Capture the cell that displays the provided text and extract its (X, Y) central coordinate. 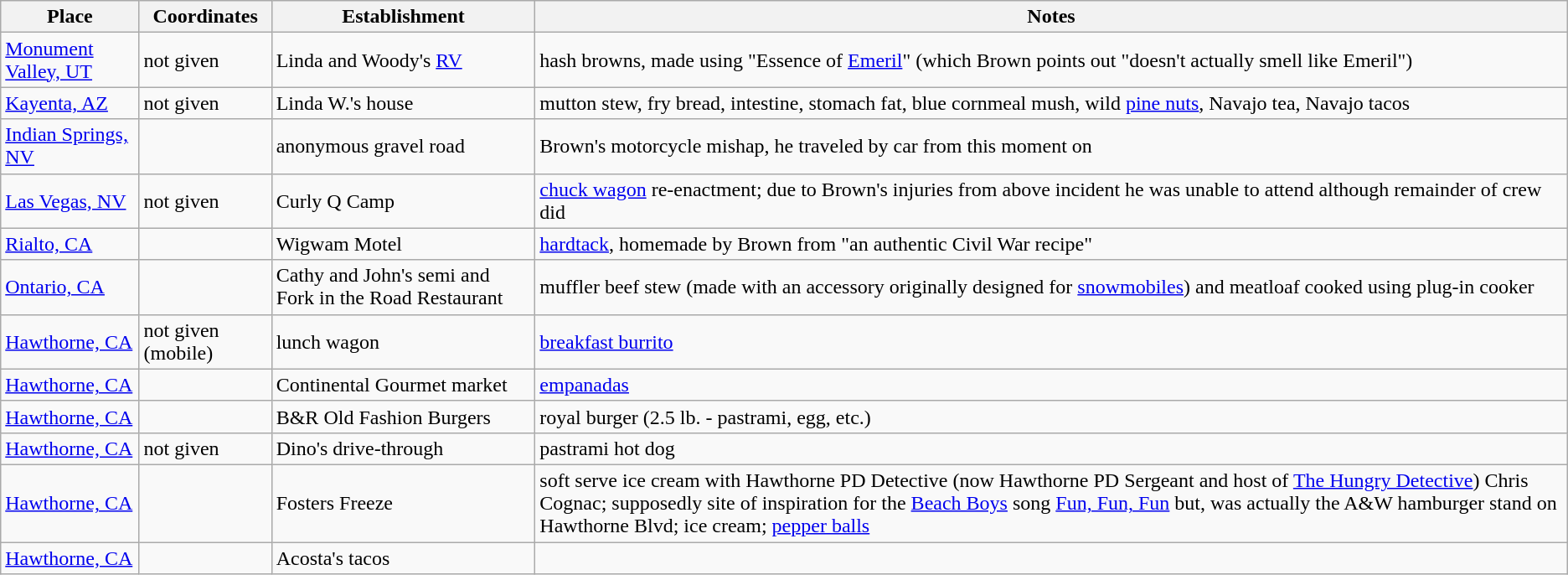
Establishment (404, 17)
Dino's drive-through (404, 448)
hardtack, homemade by Brown from "an authentic Civil War recipe" (1051, 244)
Cathy and John's semi and Fork in the Road Restaurant (404, 287)
Notes (1051, 17)
Indian Springs, NV (70, 146)
Linda and Woody's RV (404, 60)
Acosta's tacos (404, 557)
Curly Q Camp (404, 201)
Linda W.'s house (404, 103)
Monument Valley, UT (70, 60)
Continental Gourmet market (404, 385)
B&R Old Fashion Burgers (404, 417)
muffler beef stew (made with an accessory originally designed for snowmobiles) and meatloaf cooked using plug-in cooker (1051, 287)
Las Vegas, NV (70, 201)
hash browns, made using "Essence of Emeril" (which Brown points out "doesn't actually smell like Emeril") (1051, 60)
Wigwam Motel (404, 244)
pastrami hot dog (1051, 448)
breakfast burrito (1051, 342)
Fosters Freeze (404, 503)
royal burger (2.5 lb. - pastrami, egg, etc.) (1051, 417)
Ontario, CA (70, 287)
chuck wagon re-enactment; due to Brown's injuries from above incident he was unable to attend although remainder of crew did (1051, 201)
lunch wagon (404, 342)
Coordinates (205, 17)
Kayenta, AZ (70, 103)
Rialto, CA (70, 244)
empanadas (1051, 385)
Place (70, 17)
mutton stew, fry bread, intestine, stomach fat, blue cornmeal mush, wild pine nuts, Navajo tea, Navajo tacos (1051, 103)
not given (mobile) (205, 342)
anonymous gravel road (404, 146)
Brown's motorcycle mishap, he traveled by car from this moment on (1051, 146)
